Search for the cell housing the specified text and yield its (X, Y) center coordinate. 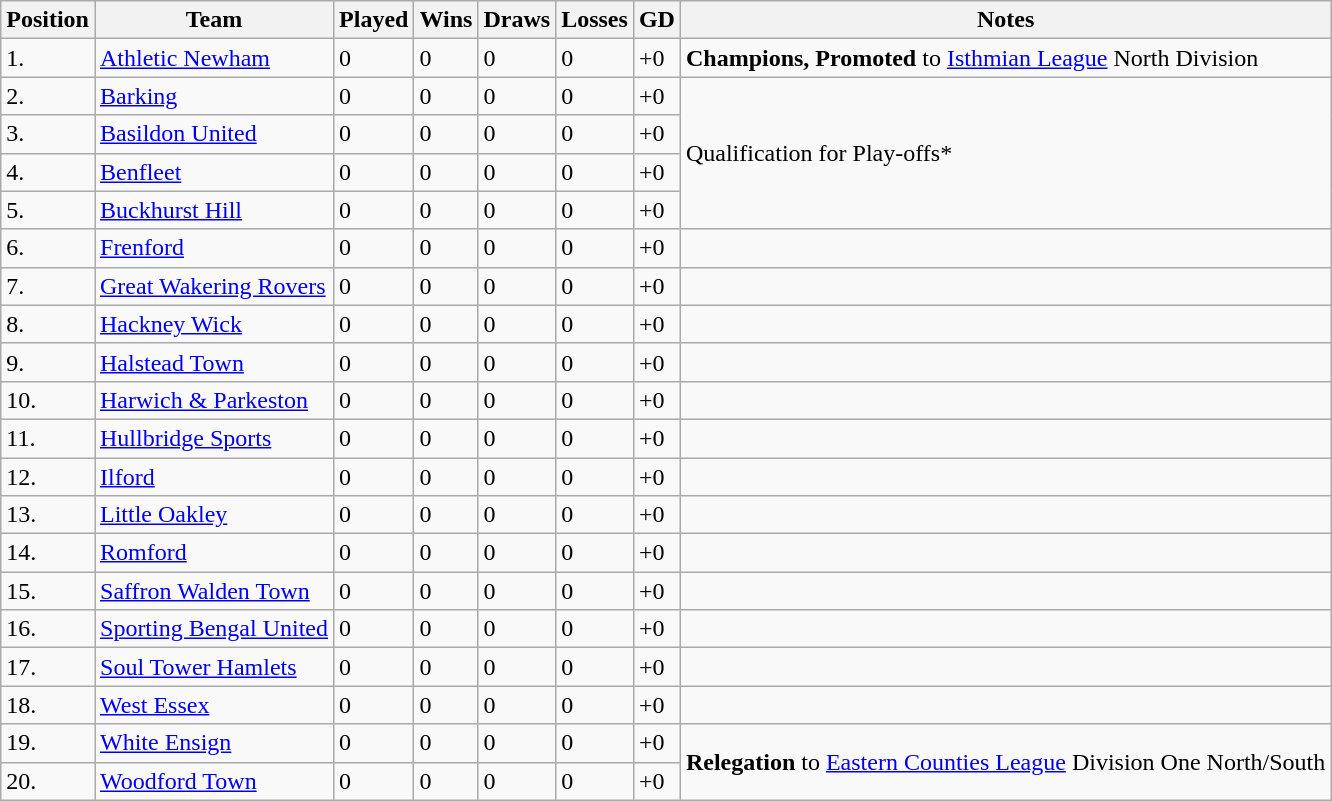
6. (48, 248)
19. (48, 743)
GD (656, 20)
Buckhurst Hill (214, 210)
5. (48, 210)
Hullbridge Sports (214, 438)
13. (48, 515)
Team (214, 20)
9. (48, 362)
Little Oakley (214, 515)
7. (48, 286)
18. (48, 705)
Frenford (214, 248)
3. (48, 134)
Soul Tower Hamlets (214, 667)
12. (48, 477)
11. (48, 438)
White Ensign (214, 743)
15. (48, 591)
Romford (214, 553)
Barking (214, 96)
Losses (595, 20)
8. (48, 324)
Champions, Promoted to Isthmian League North Division (1005, 58)
Played (374, 20)
4. (48, 172)
10. (48, 400)
Athletic Newham (214, 58)
20. (48, 781)
Draws (517, 20)
Woodford Town (214, 781)
16. (48, 629)
Benfleet (214, 172)
Position (48, 20)
1. (48, 58)
West Essex (214, 705)
Relegation to Eastern Counties League Division One North/South (1005, 762)
Qualification for Play-offs* (1005, 153)
Notes (1005, 20)
Ilford (214, 477)
Basildon United (214, 134)
Wins (446, 20)
2. (48, 96)
Harwich & Parkeston (214, 400)
14. (48, 553)
17. (48, 667)
Great Wakering Rovers (214, 286)
Halstead Town (214, 362)
Hackney Wick (214, 324)
Saffron Walden Town (214, 591)
Sporting Bengal United (214, 629)
